Search for the cell housing the specified text and yield its (X, Y) center coordinate. 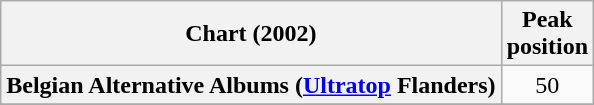
Belgian Alternative Albums (Ultratop Flanders) (251, 85)
Peakposition (547, 34)
Chart (2002) (251, 34)
50 (547, 85)
